Provide the (x, y) coordinate of the cell's center where the given text is located.  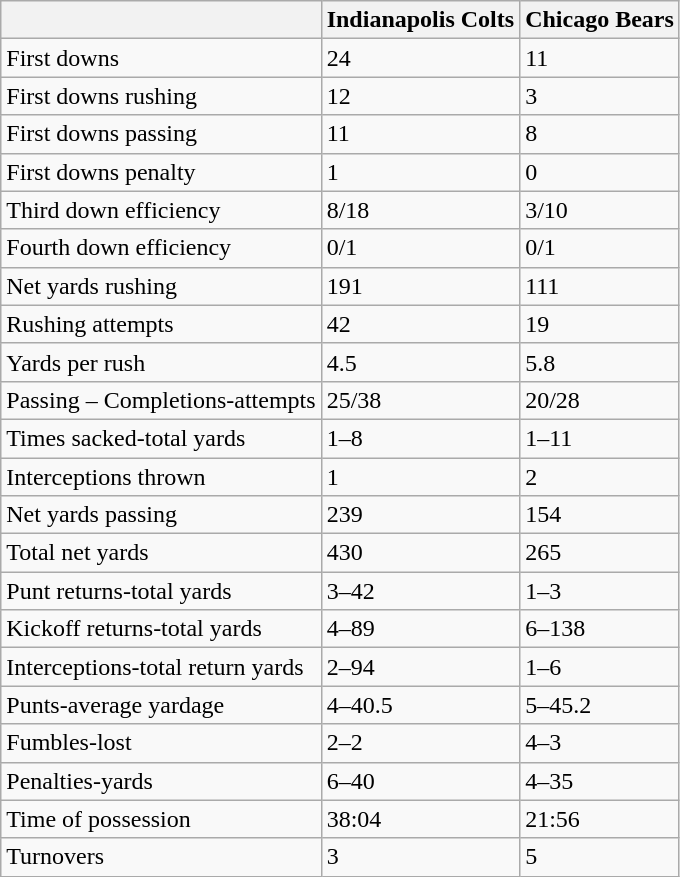
111 (600, 286)
1–8 (420, 438)
0 (600, 172)
6–138 (600, 629)
Third down efficiency (161, 210)
Fumbles-lost (161, 743)
2–94 (420, 667)
Interceptions thrown (161, 477)
Turnovers (161, 857)
154 (600, 515)
1–3 (600, 591)
3–42 (420, 591)
Indianapolis Colts (420, 20)
21:56 (600, 819)
5.8 (600, 362)
Passing – Completions-attempts (161, 400)
4–89 (420, 629)
Punts-average yardage (161, 705)
Chicago Bears (600, 20)
8 (600, 134)
1–6 (600, 667)
Kickoff returns-total yards (161, 629)
Net yards rushing (161, 286)
191 (420, 286)
38:04 (420, 819)
2 (600, 477)
4–3 (600, 743)
12 (420, 96)
20/28 (600, 400)
Penalties-yards (161, 781)
Yards per rush (161, 362)
Total net yards (161, 553)
1–11 (600, 438)
First downs penalty (161, 172)
8/18 (420, 210)
5–45.2 (600, 705)
First downs rushing (161, 96)
19 (600, 324)
265 (600, 553)
Interceptions-total return yards (161, 667)
239 (420, 515)
6–40 (420, 781)
24 (420, 58)
2–2 (420, 743)
Rushing attempts (161, 324)
First downs passing (161, 134)
Time of possession (161, 819)
430 (420, 553)
Times sacked-total yards (161, 438)
25/38 (420, 400)
3/10 (600, 210)
Fourth down efficiency (161, 248)
First downs (161, 58)
Net yards passing (161, 515)
4–40.5 (420, 705)
Punt returns-total yards (161, 591)
5 (600, 857)
42 (420, 324)
4–35 (600, 781)
4.5 (420, 362)
